Extract the (X, Y) coordinate from the center of the cell holding the provided text.  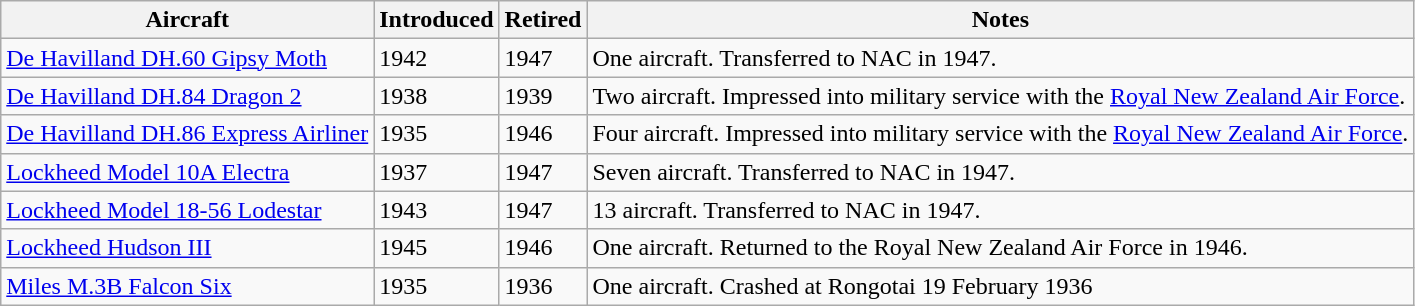
Notes (1000, 20)
Miles M.3B Falcon Six (188, 286)
Four aircraft. Impressed into military service with the Royal New Zealand Air Force. (1000, 134)
De Havilland DH.84 Dragon 2 (188, 96)
De Havilland DH.60 Gipsy Moth (188, 58)
Seven aircraft. Transferred to NAC in 1947. (1000, 172)
1936 (543, 286)
Aircraft (188, 20)
Retired (543, 20)
Two aircraft. Impressed into military service with the Royal New Zealand Air Force. (1000, 96)
1938 (436, 96)
De Havilland DH.86 Express Airliner (188, 134)
1939 (543, 96)
One aircraft. Transferred to NAC in 1947. (1000, 58)
Lockheed Hudson III (188, 248)
Introduced (436, 20)
Lockheed Model 18-56 Lodestar (188, 210)
Lockheed Model 10A Electra (188, 172)
One aircraft. Returned to the Royal New Zealand Air Force in 1946. (1000, 248)
1943 (436, 210)
One aircraft. Crashed at Rongotai 19 February 1936 (1000, 286)
1945 (436, 248)
13 aircraft. Transferred to NAC in 1947. (1000, 210)
1937 (436, 172)
1942 (436, 58)
